Pinpoint the cell where the given text exists, returning its [x, y] midpoint coordinate. 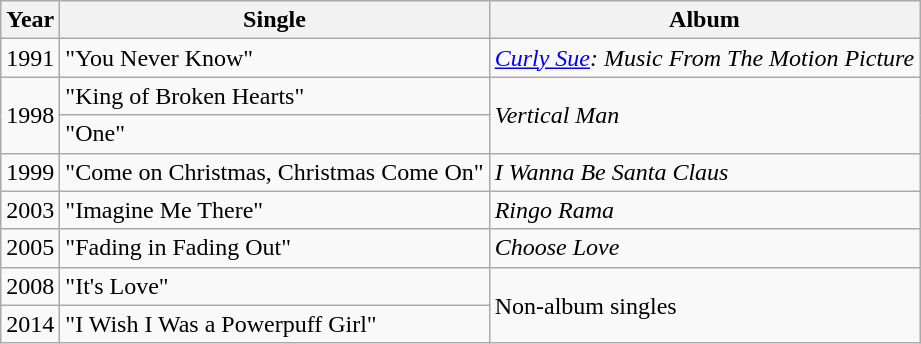
Year [30, 20]
"Imagine Me There" [274, 210]
"One" [274, 134]
Vertical Man [704, 115]
2003 [30, 210]
2014 [30, 324]
Curly Sue: Music From The Motion Picture [704, 58]
1991 [30, 58]
"Fading in Fading Out" [274, 248]
2008 [30, 286]
1999 [30, 172]
"It's Love" [274, 286]
Ringo Rama [704, 210]
Album [704, 20]
2005 [30, 248]
1998 [30, 115]
I Wanna Be Santa Claus [704, 172]
"King of Broken Hearts" [274, 96]
Choose Love [704, 248]
"You Never Know" [274, 58]
Single [274, 20]
Non-album singles [704, 305]
"I Wish I Was a Powerpuff Girl" [274, 324]
"Come on Christmas, Christmas Come On" [274, 172]
